Provide the (x, y) coordinate of the cell's center where the given text is located.  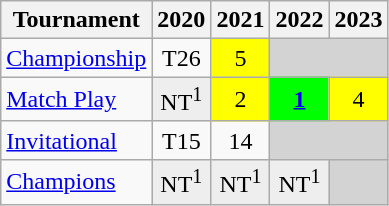
Match Play (76, 100)
2023 (358, 20)
14 (240, 140)
Tournament (76, 20)
4 (358, 100)
T26 (182, 58)
5 (240, 58)
Championship (76, 58)
2020 (182, 20)
1 (300, 100)
2022 (300, 20)
Champions (76, 182)
Invitational (76, 140)
T15 (182, 140)
2 (240, 100)
2021 (240, 20)
